Search for the cell housing the specified text and yield its (X, Y) center coordinate. 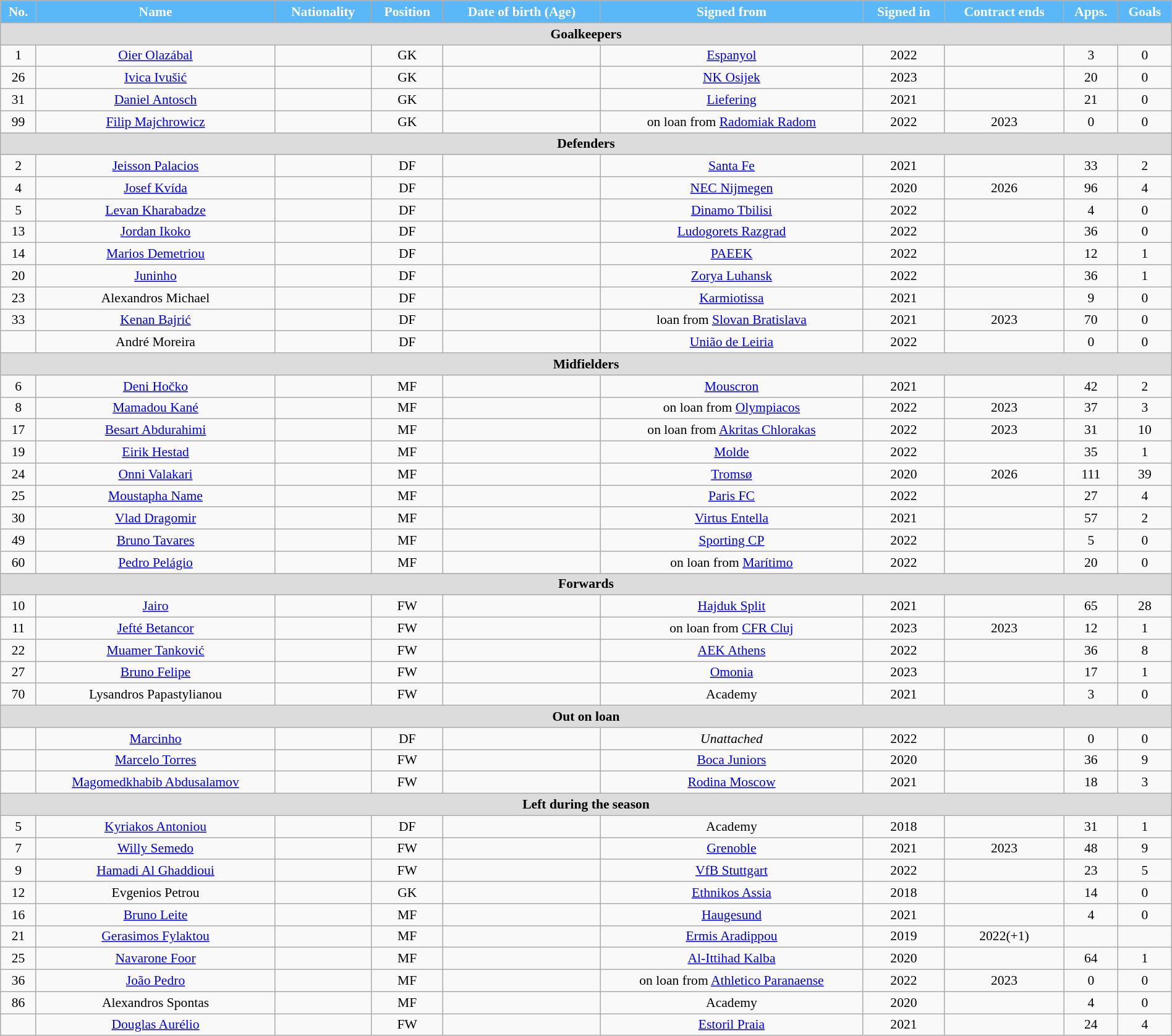
Ivica Ivušić (155, 78)
26 (19, 78)
Daniel Antosch (155, 100)
Boca Juniors (732, 760)
48 (1090, 849)
Josef Kvída (155, 188)
Jefté Betancor (155, 629)
Midfielders (586, 364)
AEK Athens (732, 650)
Zorya Luhansk (732, 276)
Marios Demetriou (155, 254)
Ludogorets Razgrad (732, 232)
Rodina Moscow (732, 783)
on loan from Marítimo (732, 563)
64 (1090, 959)
Magomedkhabib Abdusalamov (155, 783)
Alexandros Spontas (155, 1003)
on loan from CFR Cluj (732, 629)
Liefering (732, 100)
Kenan Bajrić (155, 320)
Deni Hočko (155, 386)
André Moreira (155, 342)
Willy Semedo (155, 849)
Ethnikos Assia (732, 893)
Vlad Dragomir (155, 519)
Out on loan (586, 716)
Omonia (732, 673)
União de Leiria (732, 342)
19 (19, 452)
Bruno Tavares (155, 540)
11 (19, 629)
Bruno Leite (155, 915)
Hajduk Split (732, 606)
Defenders (586, 144)
Evgenios Petrou (155, 893)
6 (19, 386)
35 (1090, 452)
Contract ends (1004, 12)
Signed in (904, 12)
Nationality (323, 12)
Besart Abdurahimi (155, 430)
Haugesund (732, 915)
No. (19, 12)
PAEEK (732, 254)
Goals (1145, 12)
Dinamo Tbilisi (732, 210)
Ermis Aradippou (732, 936)
39 (1145, 474)
Muamer Tanković (155, 650)
37 (1090, 408)
65 (1090, 606)
13 (19, 232)
Marcelo Torres (155, 760)
Kyriakos Antoniou (155, 826)
Unattached (732, 739)
João Pedro (155, 981)
Apps. (1090, 12)
Tromsø (732, 474)
57 (1090, 519)
16 (19, 915)
Jairo (155, 606)
Filip Majchrowicz (155, 122)
Hamadi Al Ghaddioui (155, 871)
VfB Stuttgart (732, 871)
86 (19, 1003)
49 (19, 540)
Santa Fe (732, 166)
60 (19, 563)
Mamadou Kané (155, 408)
Al-Ittihad Kalba (732, 959)
Moustapha Name (155, 496)
42 (1090, 386)
Jeisson Palacios (155, 166)
Lysandros Papastylianou (155, 695)
Eirik Hestad (155, 452)
Onni Valakari (155, 474)
Sporting CP (732, 540)
Alexandros Michael (155, 298)
Oier Olazábal (155, 56)
Virtus Entella (732, 519)
Goalkeepers (586, 34)
on loan from Radomiak Radom (732, 122)
Juninho (155, 276)
Espanyol (732, 56)
Pedro Pelágio (155, 563)
Left during the season (586, 805)
28 (1145, 606)
on loan from Akritas Chlorakas (732, 430)
2022(+1) (1004, 936)
on loan from Athletico Paranaense (732, 981)
Signed from (732, 12)
Navarone Foor (155, 959)
Molde (732, 452)
Levan Kharabadze (155, 210)
Marcinho (155, 739)
Mouscron (732, 386)
96 (1090, 188)
on loan from Olympiacos (732, 408)
Position (407, 12)
NK Osijek (732, 78)
Estoril Praia (732, 1025)
18 (1090, 783)
NEC Nijmegen (732, 188)
Gerasimos Fylaktou (155, 936)
7 (19, 849)
Paris FC (732, 496)
Grenoble (732, 849)
Karmiotissa (732, 298)
Forwards (586, 584)
loan from Slovan Bratislava (732, 320)
2019 (904, 936)
Bruno Felipe (155, 673)
Jordan Ikoko (155, 232)
Date of birth (Age) (522, 12)
99 (19, 122)
Name (155, 12)
30 (19, 519)
22 (19, 650)
Douglas Aurélio (155, 1025)
111 (1090, 474)
